Extract the [x, y] coordinate from the center of the cell holding the provided text.  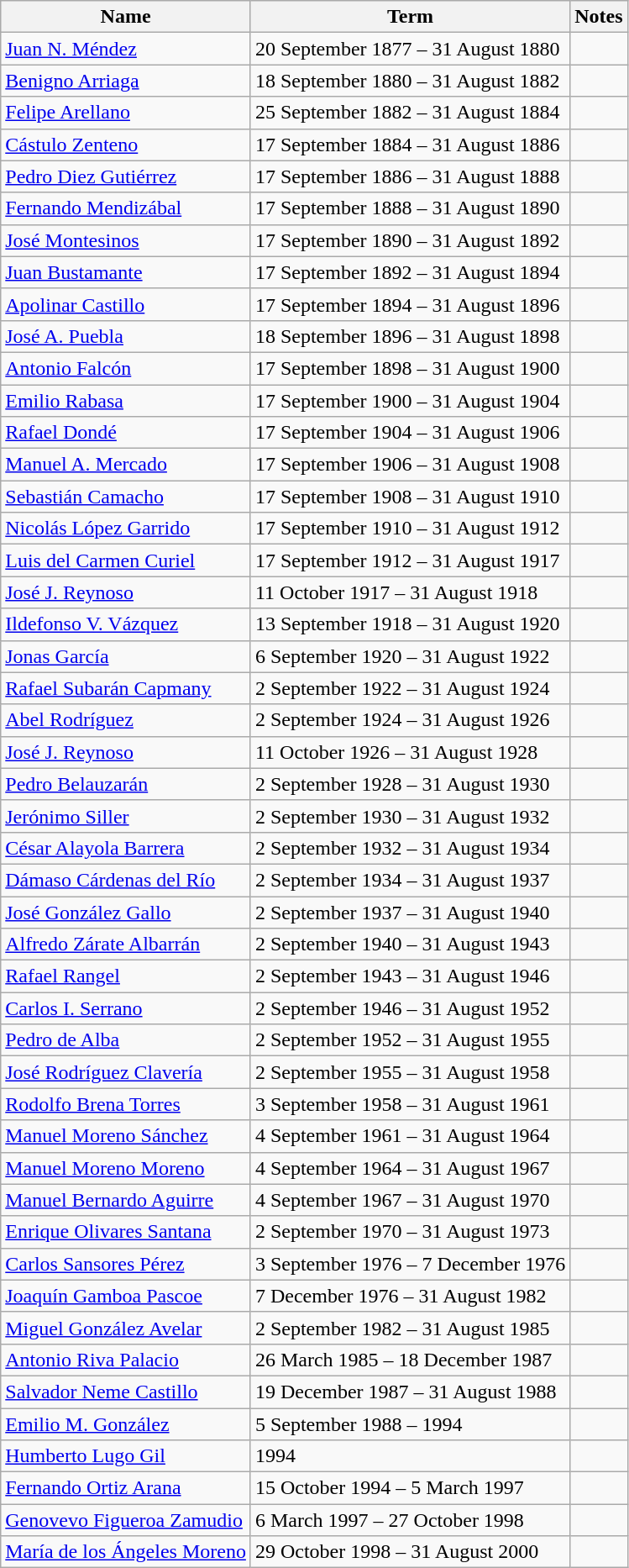
6 September 1920 – 31 August 1922 [410, 656]
17 September 1890 – 31 August 1892 [410, 240]
Pedro de Alba [126, 1040]
Manuel Moreno Moreno [126, 1168]
Notes [599, 17]
17 September 1912 – 31 August 1917 [410, 560]
Pedro Belauzarán [126, 784]
2 September 1928 – 31 August 1930 [410, 784]
Abel Rodríguez [126, 720]
2 September 1937 – 31 August 1940 [410, 912]
2 September 1940 – 31 August 1943 [410, 944]
Emilio M. González [126, 1424]
18 September 1880 – 31 August 1882 [410, 81]
Enrique Olivares Santana [126, 1232]
Carlos Sansores Pérez [126, 1264]
2 September 1955 – 31 August 1958 [410, 1072]
2 September 1930 – 31 August 1932 [410, 816]
Antonio Riva Palacio [126, 1360]
26 March 1985 – 18 December 1987 [410, 1360]
María de los Ángeles Moreno [126, 1552]
Rodolfo Brena Torres [126, 1104]
2 September 1943 – 31 August 1946 [410, 976]
José Rodríguez Clavería [126, 1072]
Juan N. Méndez [126, 49]
2 September 1924 – 31 August 1926 [410, 720]
Cástulo Zenteno [126, 145]
17 September 1884 – 31 August 1886 [410, 145]
2 September 1970 – 31 August 1973 [410, 1232]
4 September 1961 – 31 August 1964 [410, 1136]
2 September 1934 – 31 August 1937 [410, 880]
17 September 1898 – 31 August 1900 [410, 368]
Term [410, 17]
Luis del Carmen Curiel [126, 560]
17 September 1910 – 31 August 1912 [410, 529]
17 September 1908 – 31 August 1910 [410, 497]
17 September 1894 – 31 August 1896 [410, 304]
15 October 1994 – 5 March 1997 [410, 1488]
17 September 1886 – 31 August 1888 [410, 176]
Ildefonso V. Vázquez [126, 624]
17 September 1892 – 31 August 1894 [410, 272]
19 December 1987 – 31 August 1988 [410, 1392]
Manuel Bernardo Aguirre [126, 1200]
Rafael Rangel [126, 976]
Joaquín Gamboa Pascoe [126, 1296]
Carlos I. Serrano [126, 1008]
11 October 1926 – 31 August 1928 [410, 752]
Jerónimo Siller [126, 816]
Apolinar Castillo [126, 304]
Manuel A. Mercado [126, 465]
2 September 1946 – 31 August 1952 [410, 1008]
4 September 1964 – 31 August 1967 [410, 1168]
5 September 1988 – 1994 [410, 1424]
Name [126, 17]
7 December 1976 – 31 August 1982 [410, 1296]
11 October 1917 – 31 August 1918 [410, 592]
Felipe Arellano [126, 113]
4 September 1967 – 31 August 1970 [410, 1200]
17 September 1904 – 31 August 1906 [410, 433]
17 September 1900 – 31 August 1904 [410, 401]
Manuel Moreno Sánchez [126, 1136]
Rafael Dondé [126, 433]
José Montesinos [126, 240]
6 March 1997 – 27 October 1998 [410, 1520]
José González Gallo [126, 912]
Antonio Falcón [126, 368]
1994 [410, 1456]
17 September 1888 – 31 August 1890 [410, 208]
Alfredo Zárate Albarrán [126, 944]
Dámaso Cárdenas del Río [126, 880]
Nicolás López Garrido [126, 529]
2 September 1922 – 31 August 1924 [410, 688]
César Alayola Barrera [126, 848]
Rafael Subarán Capmany [126, 688]
2 September 1952 – 31 August 1955 [410, 1040]
José A. Puebla [126, 336]
Salvador Neme Castillo [126, 1392]
3 September 1958 – 31 August 1961 [410, 1104]
18 September 1896 – 31 August 1898 [410, 336]
2 September 1932 – 31 August 1934 [410, 848]
Pedro Diez Gutiérrez [126, 176]
Miguel González Avelar [126, 1328]
Jonas García [126, 656]
Sebastián Camacho [126, 497]
Genovevo Figueroa Zamudio [126, 1520]
Juan Bustamante [126, 272]
25 September 1882 – 31 August 1884 [410, 113]
20 September 1877 – 31 August 1880 [410, 49]
29 October 1998 – 31 August 2000 [410, 1552]
Fernando Mendizábal [126, 208]
2 September 1982 – 31 August 1985 [410, 1328]
Humberto Lugo Gil [126, 1456]
Emilio Rabasa [126, 401]
17 September 1906 – 31 August 1908 [410, 465]
Fernando Ortiz Arana [126, 1488]
13 September 1918 – 31 August 1920 [410, 624]
Benigno Arriaga [126, 81]
3 September 1976 – 7 December 1976 [410, 1264]
